Scan for the cell matching the given text and deliver its (X, Y) coordinate at center. 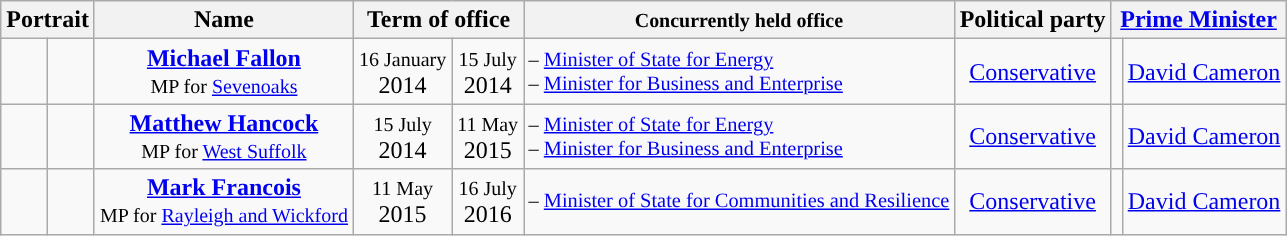
Michael FallonMP for Sevenoaks (224, 72)
Concurrently held office (739, 20)
Term of office (438, 20)
Name (224, 20)
Prime Minister (1198, 20)
16 January2014 (402, 72)
Political party (1032, 20)
Mark FrancoisMP for Rayleigh and Wickford (224, 202)
Matthew HancockMP for West Suffolk (224, 136)
– Minister of State for Communities and Resilience (739, 202)
Portrait (48, 20)
16 July2016 (488, 202)
